Return (x, y) of the center of cell containing provided text 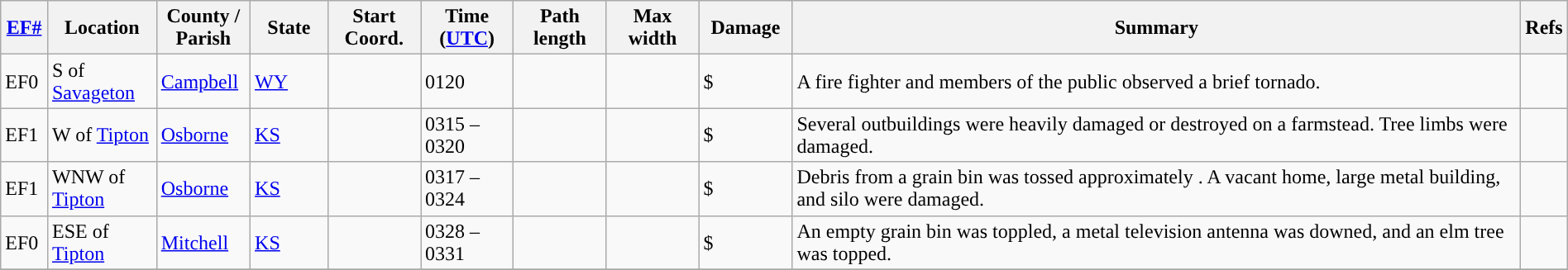
0120 (466, 81)
Location (102, 28)
Damage (746, 28)
S of Savageton (102, 81)
State (289, 28)
WNW of Tipton (102, 188)
Summary (1156, 28)
Campbell (203, 81)
Max width (653, 28)
0317 – 0324 (466, 188)
County / Parish (203, 28)
0315 – 0320 (466, 135)
Several outbuildings were heavily damaged or destroyed on a farmstead. Tree limbs were damaged. (1156, 135)
Debris from a grain bin was tossed approximately . A vacant home, large metal building, and silo were damaged. (1156, 188)
Time (UTC) (466, 28)
W of Tipton (102, 135)
Path length (560, 28)
An empty grain bin was toppled, a metal television antenna was downed, and an elm tree was topped. (1156, 243)
ESE of Tipton (102, 243)
EF# (25, 28)
WY (289, 81)
Refs (1544, 28)
0328 – 0331 (466, 243)
Mitchell (203, 243)
Start Coord. (374, 28)
A fire fighter and members of the public observed a brief tornado. (1156, 81)
